Return (x, y) of the center of cell containing provided text 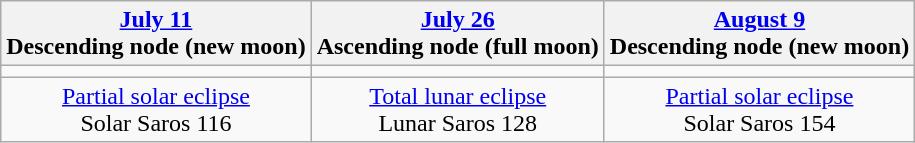
Total lunar eclipseLunar Saros 128 (458, 110)
July 11Descending node (new moon) (156, 34)
July 26Ascending node (full moon) (458, 34)
Partial solar eclipseSolar Saros 116 (156, 110)
Partial solar eclipseSolar Saros 154 (759, 110)
August 9Descending node (new moon) (759, 34)
